Determine the [X, Y] coordinate at the center of the cell enclosing the given text.  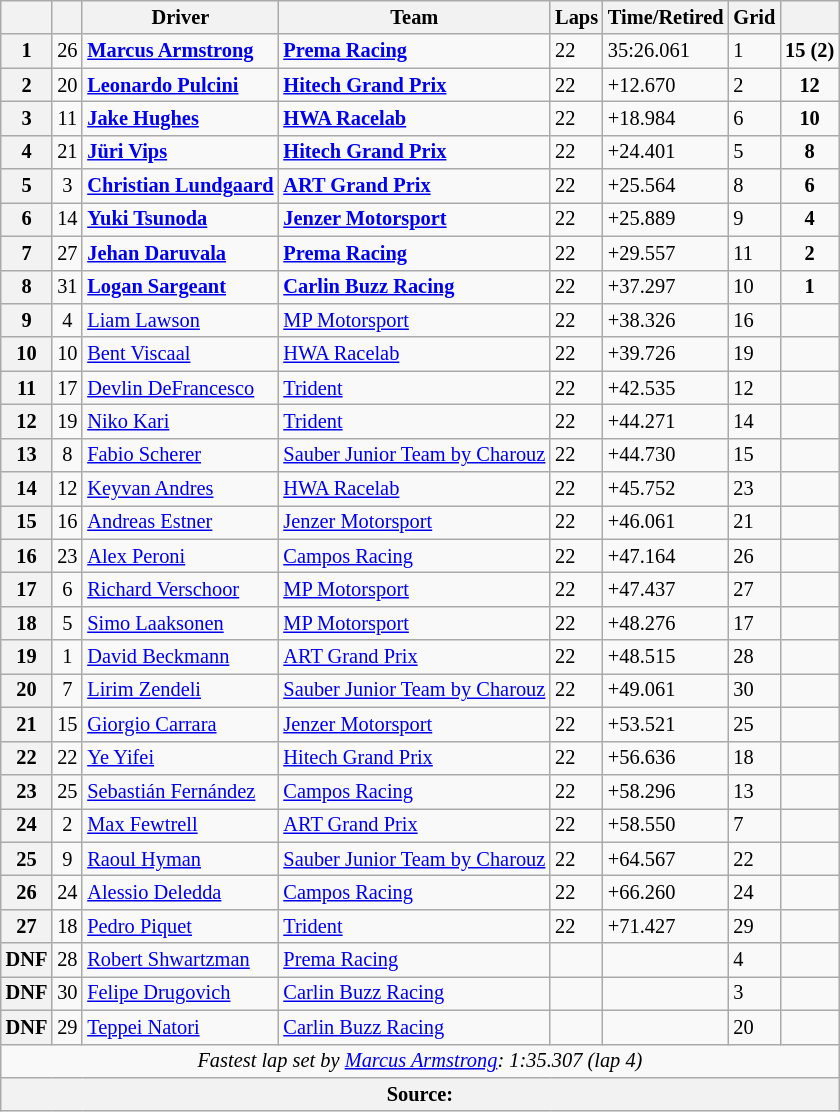
Grid [755, 17]
Bent Viscaal [180, 354]
+37.297 [666, 287]
+45.752 [666, 489]
Driver [180, 17]
Richard Verschoor [180, 589]
15 (2) [810, 51]
Logan Sargeant [180, 287]
Liam Lawson [180, 320]
Robert Shwartzman [180, 960]
+71.427 [666, 926]
Jüri Vips [180, 152]
Devlin DeFrancesco [180, 388]
+49.061 [666, 690]
Sebastián Fernández [180, 791]
+48.515 [666, 657]
Laps [576, 17]
Leonardo Pulcini [180, 85]
Christian Lundgaard [180, 186]
+58.296 [666, 791]
Marcus Armstrong [180, 51]
David Beckmann [180, 657]
+46.061 [666, 522]
+24.401 [666, 152]
Alessio Deledda [180, 892]
35:26.061 [666, 51]
Max Fewtrell [180, 825]
+47.164 [666, 556]
+44.271 [666, 421]
+38.326 [666, 320]
+58.550 [666, 825]
+18.984 [666, 118]
+12.670 [666, 85]
Pedro Piquet [180, 926]
+29.557 [666, 253]
Niko Kari [180, 421]
+47.437 [666, 589]
Giorgio Carrara [180, 724]
Raoul Hyman [180, 859]
Team [414, 17]
+25.889 [666, 219]
Fastest lap set by Marcus Armstrong: 1:35.307 (lap 4) [420, 1061]
+64.567 [666, 859]
+25.564 [666, 186]
Alex Peroni [180, 556]
Time/Retired [666, 17]
Felipe Drugovich [180, 993]
Jehan Daruvala [180, 253]
Fabio Scherer [180, 455]
+48.276 [666, 623]
Yuki Tsunoda [180, 219]
Ye Yifei [180, 758]
+66.260 [666, 892]
+39.726 [666, 354]
Source: [420, 1094]
Simo Laaksonen [180, 623]
+44.730 [666, 455]
Keyvan Andres [180, 489]
+42.535 [666, 388]
+53.521 [666, 724]
31 [67, 287]
Teppei Natori [180, 1027]
Andreas Estner [180, 522]
+56.636 [666, 758]
Jake Hughes [180, 118]
Lirim Zendeli [180, 690]
